Determine the [X, Y] coordinate at the center of the cell enclosing the given text.  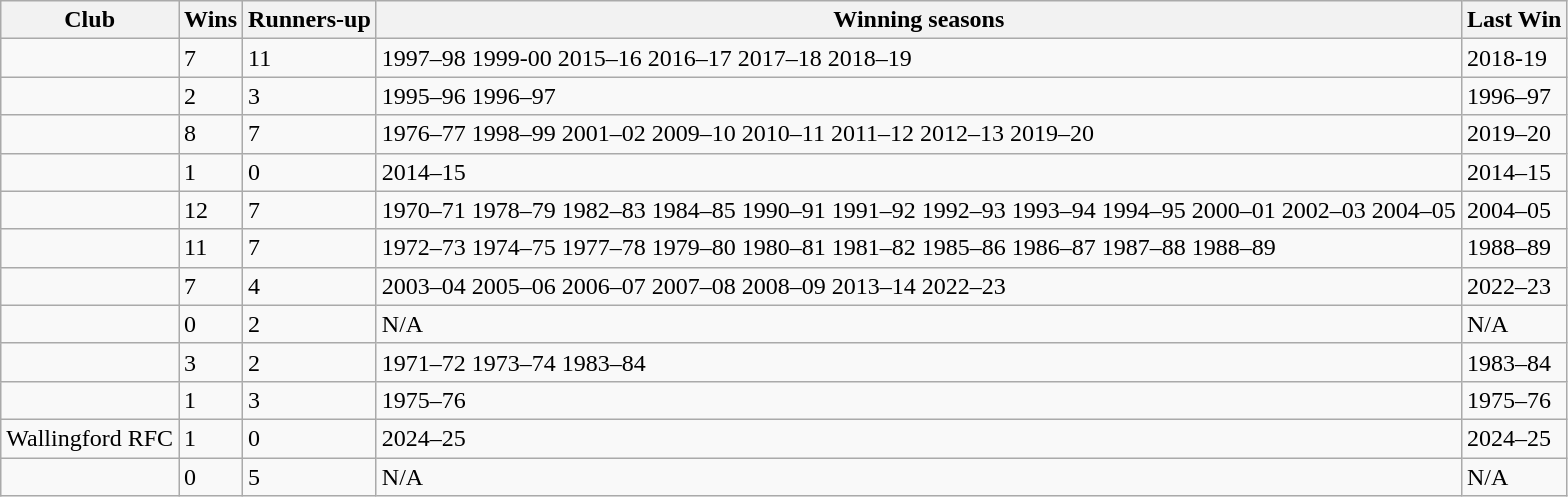
1983–84 [1514, 362]
1976–77 1998–99 2001–02 2009–10 2010–11 2011–12 2012–13 2019–20 [918, 134]
Wins [211, 20]
12 [211, 210]
1997–98 1999-00 2015–16 2016–17 2017–18 2018–19 [918, 58]
Wallingford RFC [90, 438]
1988–89 [1514, 248]
2019–20 [1514, 134]
1970–71 1978–79 1982–83 1984–85 1990–91 1991–92 1992–93 1993–94 1994–95 2000–01 2002–03 2004–05 [918, 210]
Last Win [1514, 20]
2022–23 [1514, 286]
1995–96 1996–97 [918, 96]
5 [310, 477]
1971–72 1973–74 1983–84 [918, 362]
2003–04 2005–06 2006–07 2007–08 2008–09 2013–14 2022–23 [918, 286]
1996–97 [1514, 96]
2004–05 [1514, 210]
Winning seasons [918, 20]
Club [90, 20]
4 [310, 286]
2018-19 [1514, 58]
1972–73 1974–75 1977–78 1979–80 1980–81 1981–82 1985–86 1986–87 1987–88 1988–89 [918, 248]
Runners-up [310, 20]
8 [211, 134]
